From the cell containing the given text, extract its center point as (x, y) coordinate. 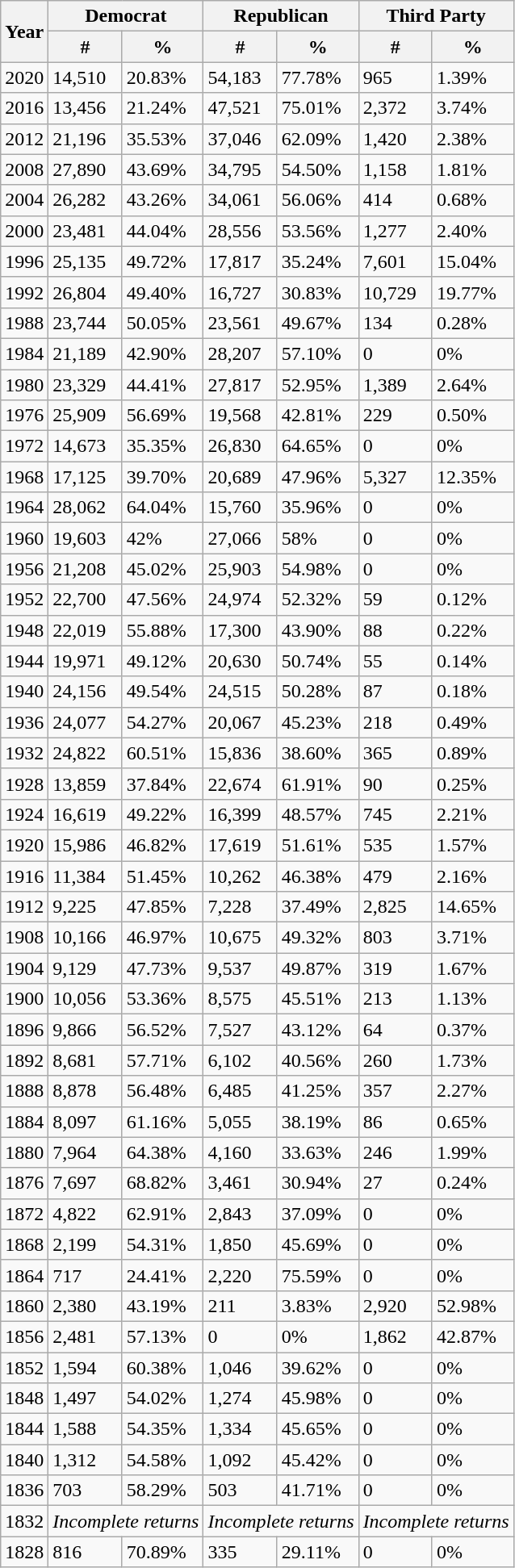
2.38% (473, 139)
1840 (24, 1460)
37.49% (318, 907)
43.69% (163, 169)
88 (396, 630)
68.82% (163, 1183)
37.09% (318, 1214)
86 (396, 1122)
1,092 (241, 1460)
52.32% (318, 600)
1872 (24, 1214)
55.88% (163, 630)
2000 (24, 231)
1960 (24, 538)
0.50% (473, 416)
19,603 (86, 538)
1876 (24, 1183)
260 (396, 1060)
0.14% (473, 661)
19.77% (473, 292)
28,556 (241, 231)
64.65% (318, 446)
46.97% (163, 938)
58% (318, 538)
43.12% (318, 1030)
45.69% (318, 1244)
62.09% (318, 139)
213 (396, 999)
49.40% (163, 292)
1932 (24, 753)
1,046 (241, 1368)
62.91% (163, 1214)
24.41% (163, 1275)
27 (396, 1183)
25,909 (86, 416)
23,744 (86, 323)
22,019 (86, 630)
2,372 (396, 108)
1984 (24, 353)
20,067 (241, 722)
2,199 (86, 1244)
56.52% (163, 1030)
61.16% (163, 1122)
1952 (24, 600)
1.73% (473, 1060)
25,135 (86, 261)
19,971 (86, 661)
1.39% (473, 77)
43.26% (163, 200)
44.04% (163, 231)
1916 (24, 876)
803 (396, 938)
0.28% (473, 323)
8,097 (86, 1122)
1,274 (241, 1399)
365 (396, 753)
9,129 (86, 968)
9,866 (86, 1030)
50.05% (163, 323)
965 (396, 77)
16,619 (86, 814)
6,485 (241, 1091)
7,527 (241, 1030)
11,384 (86, 876)
2004 (24, 200)
49.32% (318, 938)
1.81% (473, 169)
54.02% (163, 1399)
21,189 (86, 353)
42.81% (318, 416)
14,510 (86, 77)
1,594 (86, 1368)
60.51% (163, 753)
39.70% (163, 477)
1944 (24, 661)
14,673 (86, 446)
2,380 (86, 1306)
8,575 (241, 999)
0.25% (473, 784)
43.90% (318, 630)
28,062 (86, 508)
22,674 (241, 784)
1.57% (473, 845)
2,843 (241, 1214)
5,327 (396, 477)
64.38% (163, 1152)
54.27% (163, 722)
0.65% (473, 1122)
6,102 (241, 1060)
23,481 (86, 231)
4,160 (241, 1152)
53.56% (318, 231)
25,903 (241, 569)
75.01% (318, 108)
7,964 (86, 1152)
1.67% (473, 968)
21,196 (86, 139)
38.19% (318, 1122)
49.22% (163, 814)
87 (396, 692)
3.71% (473, 938)
56.69% (163, 416)
54,183 (241, 77)
30.94% (318, 1183)
27,066 (241, 538)
75.59% (318, 1275)
54.50% (318, 169)
26,804 (86, 292)
4,822 (86, 1214)
52.98% (473, 1306)
0.68% (473, 200)
43.19% (163, 1306)
1828 (24, 1552)
5,055 (241, 1122)
Third Party (436, 16)
2.16% (473, 876)
47.73% (163, 968)
319 (396, 968)
1,158 (396, 169)
7,697 (86, 1183)
3,461 (241, 1183)
46.38% (318, 876)
1,277 (396, 231)
50.74% (318, 661)
45.51% (318, 999)
1860 (24, 1306)
39.62% (318, 1368)
13,456 (86, 108)
8,878 (86, 1091)
1,862 (396, 1336)
0.22% (473, 630)
34,795 (241, 169)
21.24% (163, 108)
Year (24, 31)
51.61% (318, 845)
45.42% (318, 1460)
0.37% (473, 1030)
41.25% (318, 1091)
57.13% (163, 1336)
45.98% (318, 1399)
64.04% (163, 508)
1852 (24, 1368)
8,681 (86, 1060)
28,207 (241, 353)
50.28% (318, 692)
44.41% (163, 385)
35.53% (163, 139)
0.89% (473, 753)
1832 (24, 1521)
17,817 (241, 261)
2020 (24, 77)
1976 (24, 416)
1,334 (241, 1429)
49.67% (318, 323)
17,125 (86, 477)
1972 (24, 446)
26,830 (241, 446)
61.91% (318, 784)
42.90% (163, 353)
1904 (24, 968)
1868 (24, 1244)
35.35% (163, 446)
0.24% (473, 1183)
2,920 (396, 1306)
1,420 (396, 139)
19,568 (241, 416)
10,056 (86, 999)
1844 (24, 1429)
1908 (24, 938)
1920 (24, 845)
38.60% (318, 753)
49.87% (318, 968)
1,389 (396, 385)
15,836 (241, 753)
26,282 (86, 200)
37.84% (163, 784)
22,700 (86, 600)
1848 (24, 1399)
77.78% (318, 77)
1912 (24, 907)
0.12% (473, 600)
1836 (24, 1491)
218 (396, 722)
1988 (24, 323)
20,630 (241, 661)
1980 (24, 385)
1.99% (473, 1152)
1856 (24, 1336)
49.12% (163, 661)
54.58% (163, 1460)
Democrat (126, 16)
55 (396, 661)
2.40% (473, 231)
46.82% (163, 845)
54.31% (163, 1244)
29.11% (318, 1552)
10,262 (241, 876)
27,890 (86, 169)
211 (241, 1306)
1948 (24, 630)
1900 (24, 999)
33.63% (318, 1152)
45.02% (163, 569)
20.83% (163, 77)
42.87% (473, 1336)
479 (396, 876)
Republican (281, 16)
1.13% (473, 999)
2008 (24, 169)
1896 (24, 1030)
34,061 (241, 200)
1956 (24, 569)
1928 (24, 784)
41.71% (318, 1491)
40.56% (318, 1060)
3.74% (473, 108)
54.35% (163, 1429)
47,521 (241, 108)
17,300 (241, 630)
54.98% (318, 569)
42% (163, 538)
2.21% (473, 814)
15,760 (241, 508)
357 (396, 1091)
1,312 (86, 1460)
1892 (24, 1060)
49.54% (163, 692)
2,825 (396, 907)
503 (241, 1491)
1992 (24, 292)
717 (86, 1275)
15.04% (473, 261)
1,850 (241, 1244)
7,228 (241, 907)
0.18% (473, 692)
335 (241, 1552)
1,497 (86, 1399)
59 (396, 600)
16,399 (241, 814)
1968 (24, 477)
2012 (24, 139)
35.96% (318, 508)
16,727 (241, 292)
745 (396, 814)
2,220 (241, 1275)
1964 (24, 508)
90 (396, 784)
12.35% (473, 477)
52.95% (318, 385)
0.49% (473, 722)
24,822 (86, 753)
13,859 (86, 784)
20,689 (241, 477)
27,817 (241, 385)
414 (396, 200)
56.48% (163, 1091)
45.23% (318, 722)
23,329 (86, 385)
1884 (24, 1122)
1940 (24, 692)
1888 (24, 1091)
7,601 (396, 261)
10,675 (241, 938)
56.06% (318, 200)
1880 (24, 1152)
14.65% (473, 907)
23,561 (241, 323)
1936 (24, 722)
816 (86, 1552)
134 (396, 323)
64 (396, 1030)
2.27% (473, 1091)
229 (396, 416)
49.72% (163, 261)
70.89% (163, 1552)
24,156 (86, 692)
1864 (24, 1275)
1924 (24, 814)
703 (86, 1491)
1,588 (86, 1429)
37,046 (241, 139)
15,986 (86, 845)
48.57% (318, 814)
2.64% (473, 385)
9,537 (241, 968)
3.83% (318, 1306)
2,481 (86, 1336)
9,225 (86, 907)
24,077 (86, 722)
10,729 (396, 292)
10,166 (86, 938)
51.45% (163, 876)
17,619 (241, 845)
47.56% (163, 600)
45.65% (318, 1429)
535 (396, 845)
21,208 (86, 569)
53.36% (163, 999)
24,515 (241, 692)
2016 (24, 108)
60.38% (163, 1368)
24,974 (241, 600)
58.29% (163, 1491)
47.85% (163, 907)
246 (396, 1152)
35.24% (318, 261)
57.10% (318, 353)
47.96% (318, 477)
30.83% (318, 292)
57.71% (163, 1060)
1996 (24, 261)
